For the text-containing cell, return its midpoint in [x, y] coordinate format. 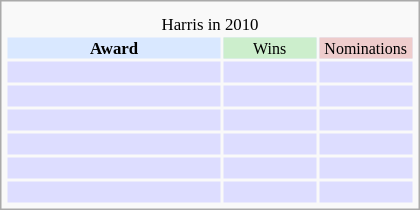
Harris in 2010 [210, 24]
Wins [270, 48]
Nominations [366, 48]
Award [114, 48]
